From the cell containing the given text, extract its center point as (x, y) coordinate. 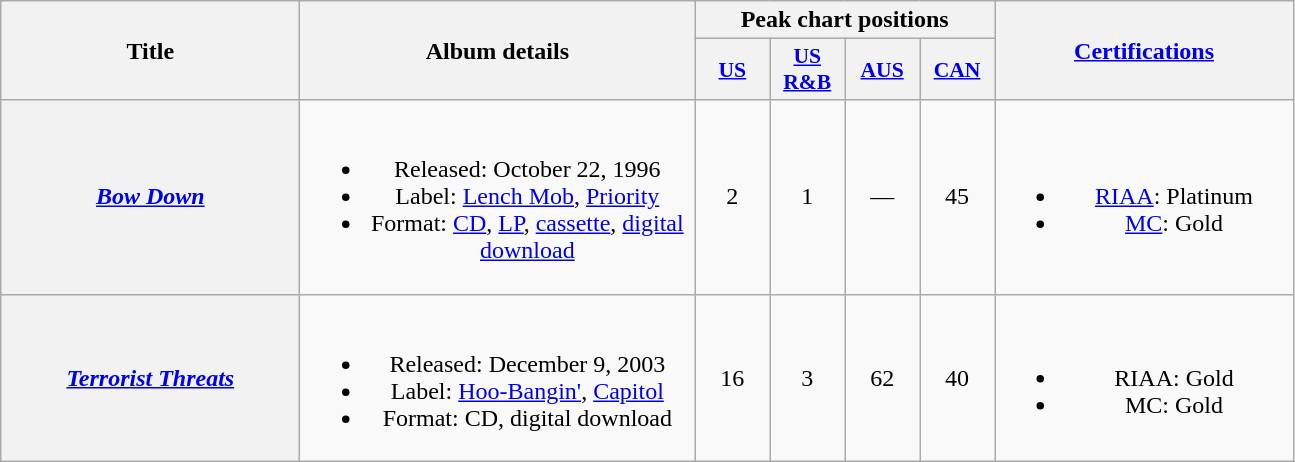
Title (150, 50)
3 (808, 378)
— (882, 197)
2 (732, 197)
16 (732, 378)
Certifications (1144, 50)
AUS (882, 70)
Released: December 9, 2003Label: Hoo-Bangin', CapitolFormat: CD, digital download (498, 378)
40 (958, 378)
RIAA: GoldMC: Gold (1144, 378)
Album details (498, 50)
Peak chart positions (845, 20)
Bow Down (150, 197)
US (732, 70)
Terrorist Threats (150, 378)
1 (808, 197)
62 (882, 378)
CAN (958, 70)
45 (958, 197)
US R&B (808, 70)
Released: October 22, 1996Label: Lench Mob, PriorityFormat: CD, LP, cassette, digital download (498, 197)
RIAA: PlatinumMC: Gold (1144, 197)
